Capture the cell that displays the provided text and extract its [X, Y] central coordinate. 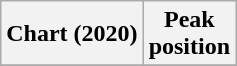
Peakposition [189, 34]
Chart (2020) [72, 34]
